Return [X, Y] of the center of cell containing provided text 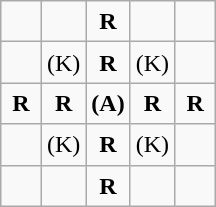
(A) [108, 104]
